Determine the [X, Y] coordinate at the center of the cell enclosing the given text.  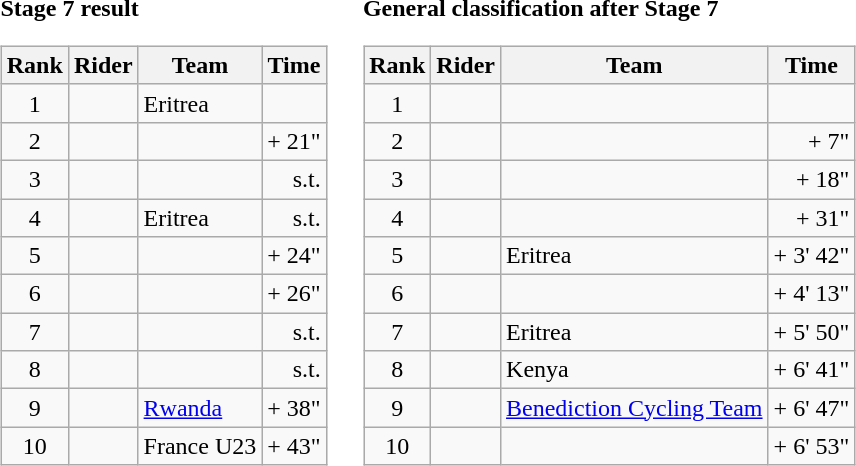
France U23 [200, 446]
+ 21" [294, 141]
Kenya [635, 370]
+ 43" [294, 446]
+ 5' 50" [812, 332]
+ 24" [294, 256]
+ 6' 47" [812, 408]
+ 18" [812, 179]
+ 4' 13" [812, 294]
Rwanda [200, 408]
+ 26" [294, 294]
+ 3' 42" [812, 256]
+ 6' 41" [812, 370]
Benediction Cycling Team [635, 408]
+ 7" [812, 141]
+ 38" [294, 408]
+ 31" [812, 217]
+ 6' 53" [812, 446]
